Detect which cell encompasses the target text, then output its (X, Y) center coordinate. 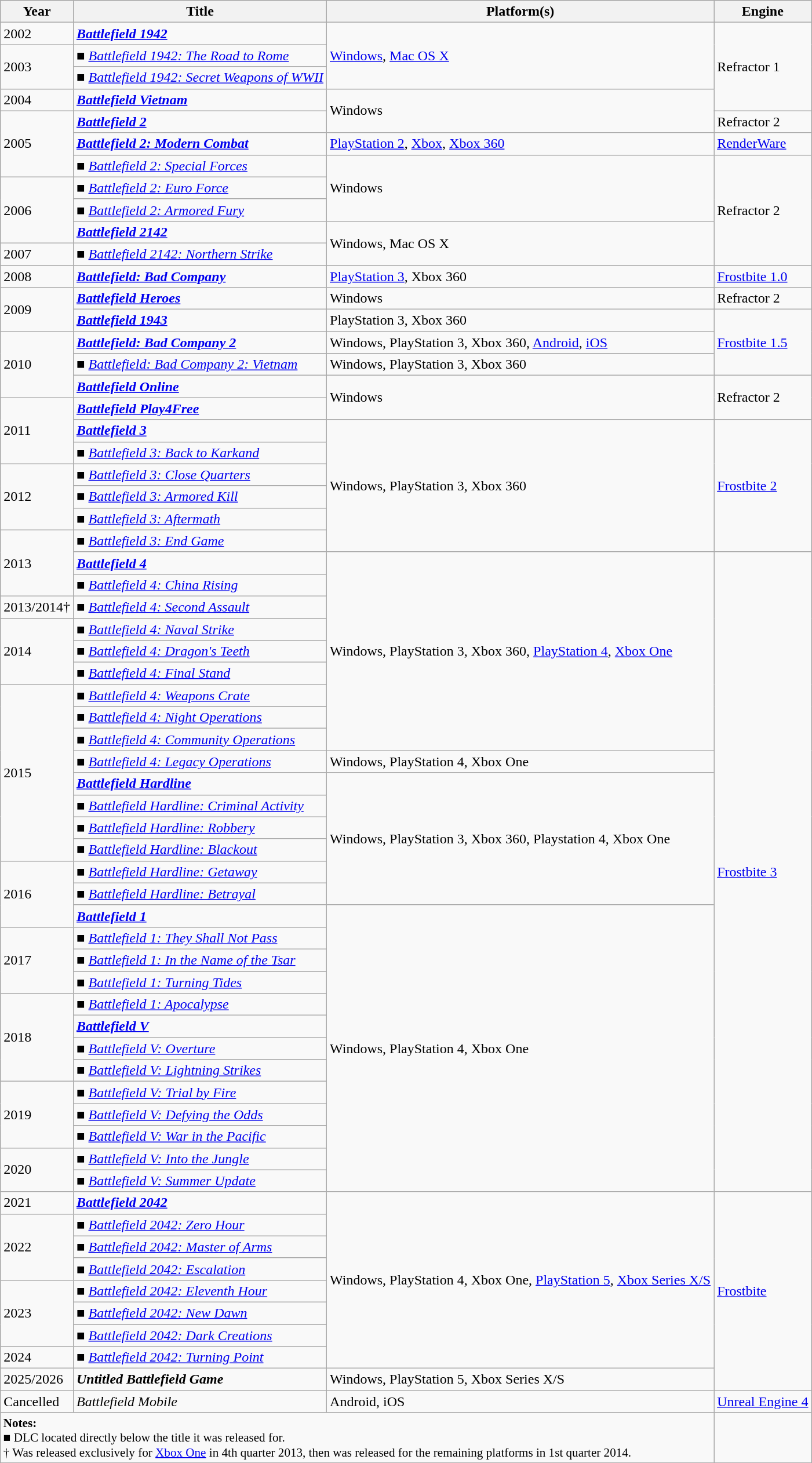
Frostbite (763, 1291)
■ Battlefield 1942: The Road to Rome (199, 56)
Windows, PlayStation 3, Xbox 360, Android, iOS (520, 343)
PlayStation 2, Xbox, Xbox 360 (520, 144)
Platform(s) (520, 12)
■ Battlefield Hardline: Robbery (199, 828)
2015 (37, 773)
■ Battlefield V: Lightning Strikes (199, 1071)
■ Battlefield 1: Turning Tides (199, 982)
■ Battlefield 3: Close Quarters (199, 475)
■ Battlefield 2: Armored Fury (199, 210)
2014 (37, 651)
■ Battlefield 2: Special Forces (199, 166)
Battlefield Hardline (199, 784)
Battlefield 1943 (199, 321)
2007 (37, 254)
Battlefield: Bad Company 2 (199, 343)
Battlefield Play4Free (199, 409)
Refractor 1 (763, 67)
■ Battlefield 4: Community Operations (199, 740)
2018 (37, 1038)
2016 (37, 894)
■ Battlefield Hardline: Criminal Activity (199, 806)
■ Battlefield 2042: New Dawn (199, 1313)
Battlefield Vietnam (199, 100)
2013/2014† (37, 607)
■ Battlefield 2042: Eleventh Hour (199, 1291)
2008 (37, 276)
■ Battlefield 1: In the Name of the Tsar (199, 960)
Cancelled (37, 1402)
■ Battlefield 1942: Secret Weapons of WWII (199, 78)
Battlefield Heroes (199, 299)
RenderWare (763, 144)
■ Battlefield V: Trial by Fire (199, 1093)
Battlefield 2042 (199, 1203)
Year (37, 12)
2017 (37, 960)
Windows, PlayStation 3, Xbox 360, PlayStation 4, Xbox One (520, 652)
■ Battlefield 4: Naval Strike (199, 629)
■ Battlefield: Bad Company 2: Vietnam (199, 365)
Battlefield Online (199, 387)
2020 (37, 1170)
Battlefield 2: Modern Combat (199, 144)
Untitled Battlefield Game (199, 1380)
2025/2026 (37, 1380)
2013 (37, 563)
2009 (37, 310)
Windows, PlayStation 3, Xbox 360, Playstation 4, Xbox One (520, 839)
■ Battlefield 1: Apocalypse (199, 1005)
■ Battlefield V: War in the Pacific (199, 1137)
Battlefield: Bad Company (199, 276)
Frostbite 1.5 (763, 343)
2005 (37, 144)
Engine (763, 12)
■ Battlefield 4: Legacy Operations (199, 762)
■ Battlefield 3: End Game (199, 541)
2006 (37, 210)
Battlefield V (199, 1027)
■ Battlefield 2042: Turning Point (199, 1358)
2023 (37, 1313)
■ Battlefield V: Overture (199, 1049)
Frostbite 1.0 (763, 276)
Windows, PlayStation 5, Xbox Series X/S (520, 1380)
■ Battlefield V: Into the Jungle (199, 1159)
■ Battlefield 4: Second Assault (199, 607)
■ Battlefield 2042: Master of Arms (199, 1247)
Windows, PlayStation 4, Xbox One, PlayStation 5, Xbox Series X/S (520, 1280)
Battlefield 1942 (199, 34)
■ Battlefield Hardline: Betrayal (199, 894)
2024 (37, 1358)
■ Battlefield Hardline: Getaway (199, 872)
2019 (37, 1115)
■ Battlefield 3: Back to Karkand (199, 453)
■ Battlefield V: Defying the Odds (199, 1115)
2022 (37, 1247)
■ Battlefield V: Summer Update (199, 1181)
Frostbite 2 (763, 486)
■ Battlefield 2042: Zero Hour (199, 1225)
Battlefield 3 (199, 431)
2012 (37, 497)
■ Battlefield 2: Euro Force (199, 188)
Unreal Engine 4 (763, 1402)
■ Battlefield 2042: Dark Creations (199, 1335)
Battlefield Mobile (199, 1402)
■ Battlefield Hardline: Blackout (199, 850)
■ Battlefield 1: They Shall Not Pass (199, 938)
■ Battlefield 4: Night Operations (199, 718)
■ Battlefield 4: China Rising (199, 585)
Battlefield 1 (199, 916)
Title (199, 12)
2002 (37, 34)
2011 (37, 431)
■ Battlefield 4: Dragon's Teeth (199, 652)
2003 (37, 67)
■ Battlefield 3: Aftermath (199, 519)
Android, iOS (520, 1402)
Battlefield 2142 (199, 232)
2010 (37, 365)
■ Battlefield 2142: Northern Strike (199, 254)
■ Battlefield 4: Weapons Crate (199, 696)
■ Battlefield 3: Armored Kill (199, 497)
■ Battlefield 2042: Escalation (199, 1269)
2004 (37, 100)
Frostbite 3 (763, 872)
Battlefield 2 (199, 122)
■ Battlefield 4: Final Stand (199, 674)
Battlefield 4 (199, 563)
2021 (37, 1203)
